Locate the cell with the specified text and output its (x, y) center coordinate. 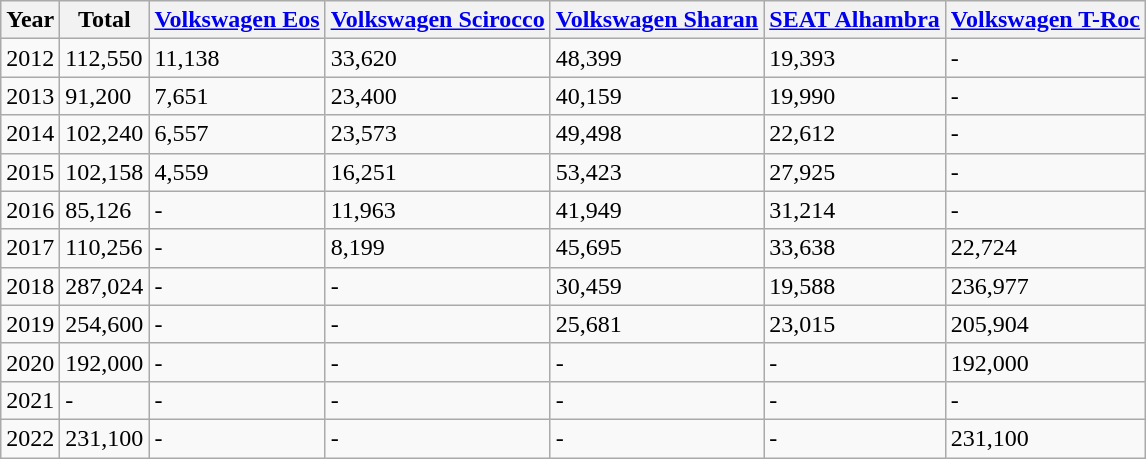
85,126 (104, 210)
41,949 (657, 210)
112,550 (104, 58)
45,695 (657, 248)
Volkswagen Scirocco (438, 20)
6,557 (237, 134)
11,963 (438, 210)
Volkswagen T-Roc (1045, 20)
2017 (30, 248)
2019 (30, 324)
205,904 (1045, 324)
Year (30, 20)
2012 (30, 58)
2016 (30, 210)
91,200 (104, 96)
11,138 (237, 58)
53,423 (657, 172)
236,977 (1045, 286)
110,256 (104, 248)
2014 (30, 134)
19,990 (855, 96)
Volkswagen Sharan (657, 20)
33,620 (438, 58)
22,724 (1045, 248)
8,199 (438, 248)
23,400 (438, 96)
102,158 (104, 172)
16,251 (438, 172)
49,498 (657, 134)
48,399 (657, 58)
2021 (30, 400)
Volkswagen Eos (237, 20)
7,651 (237, 96)
19,393 (855, 58)
33,638 (855, 248)
30,459 (657, 286)
22,612 (855, 134)
19,588 (855, 286)
2015 (30, 172)
4,559 (237, 172)
Total (104, 20)
SEAT Alhambra (855, 20)
102,240 (104, 134)
23,573 (438, 134)
25,681 (657, 324)
23,015 (855, 324)
254,600 (104, 324)
2013 (30, 96)
2020 (30, 362)
2022 (30, 438)
287,024 (104, 286)
40,159 (657, 96)
2018 (30, 286)
31,214 (855, 210)
27,925 (855, 172)
